From the cell containing the given text, extract its center point as (X, Y) coordinate. 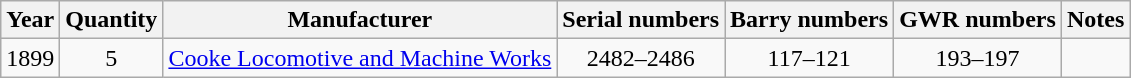
Quantity (112, 20)
Barry numbers (810, 20)
1899 (30, 58)
Notes (1095, 20)
Serial numbers (641, 20)
2482–2486 (641, 58)
GWR numbers (978, 20)
Manufacturer (360, 20)
Cooke Locomotive and Machine Works (360, 58)
193–197 (978, 58)
Year (30, 20)
117–121 (810, 58)
5 (112, 58)
